Determine the [x, y] coordinate at the center of the cell enclosing the given text.  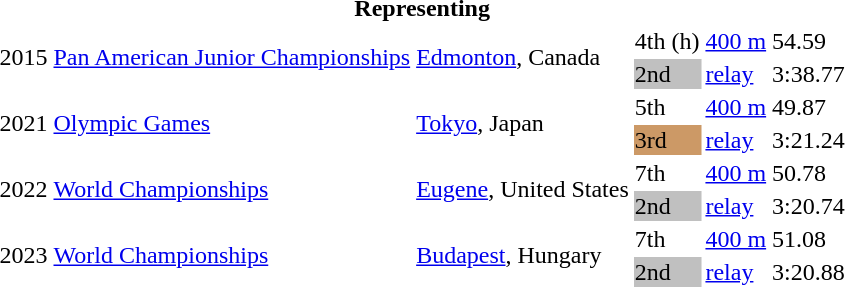
Tokyo, Japan [523, 124]
Eugene, United States [523, 190]
3rd [667, 140]
5th [667, 107]
Budapest, Hungary [523, 256]
Pan American Junior Championships [232, 58]
Edmonton, Canada [523, 58]
Olympic Games [232, 124]
4th (h) [667, 41]
